Search for the cell housing the specified text and yield its [x, y] center coordinate. 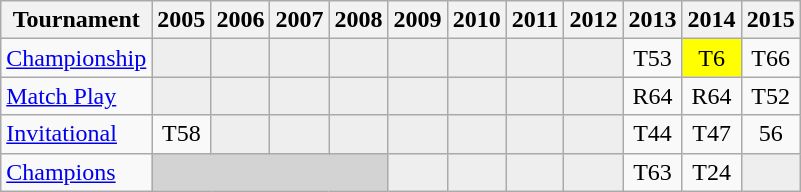
T44 [652, 134]
2009 [418, 20]
T58 [182, 134]
T53 [652, 58]
T6 [712, 58]
Invitational [76, 134]
T52 [770, 96]
2008 [358, 20]
T24 [712, 172]
Champions [76, 172]
2010 [476, 20]
Championship [76, 58]
T47 [712, 134]
2007 [300, 20]
2015 [770, 20]
2013 [652, 20]
2014 [712, 20]
2012 [594, 20]
T63 [652, 172]
2005 [182, 20]
Tournament [76, 20]
2006 [240, 20]
T66 [770, 58]
56 [770, 134]
2011 [535, 20]
Match Play [76, 96]
